Scan for the cell matching the given text and deliver its [x, y] coordinate at center. 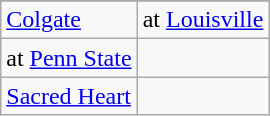
at Penn State [69, 58]
Sacred Heart [69, 96]
at Louisville [203, 20]
Colgate [69, 20]
